From the cell containing the given text, extract its center point as (x, y) coordinate. 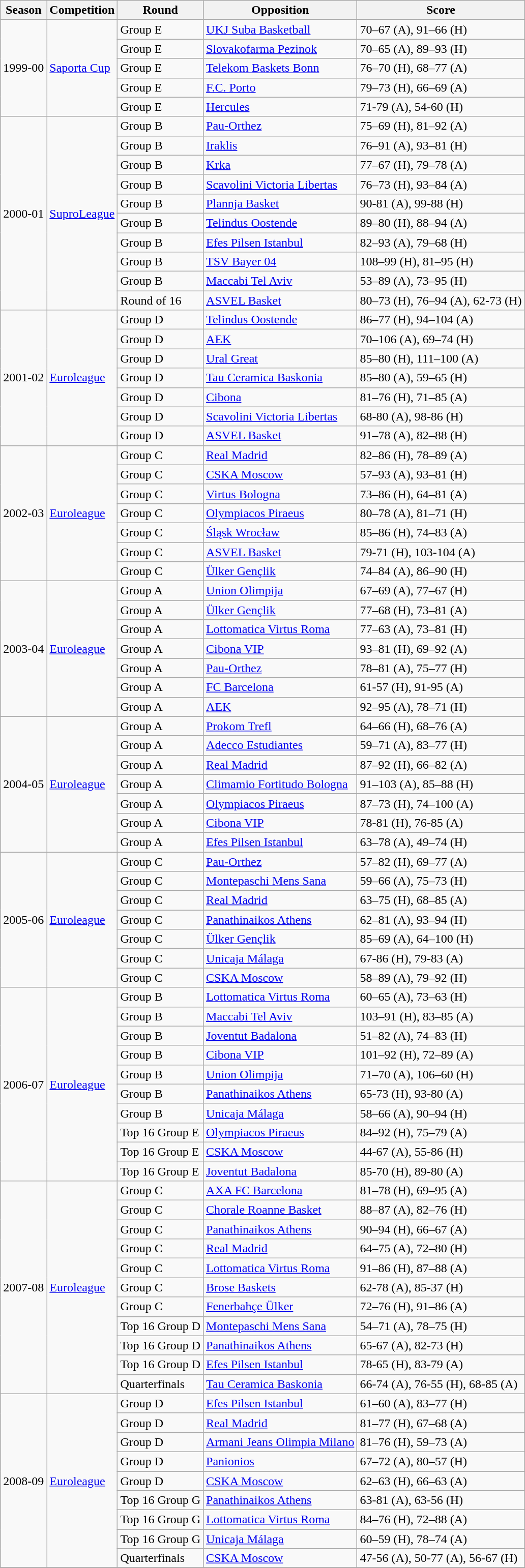
70–65 (A), 89–93 (H) (441, 49)
2000-01 (23, 214)
101–92 (H), 72–89 (A) (441, 1055)
87–73 (H), 74–100 (A) (441, 803)
65-67 (A), 82-73 (H) (441, 1345)
85-70 (H), 89-80 (A) (441, 1171)
70–106 (A), 69–74 (H) (441, 339)
82–93 (A), 79–68 (H) (441, 243)
Season (23, 10)
Śląsk Wrocław (280, 532)
77–63 (A), 73–81 (H) (441, 629)
85–80 (A), 59–65 (H) (441, 378)
67–72 (A), 80–57 (H) (441, 1461)
77–68 (H), 73–81 (A) (441, 610)
54–71 (A), 78–75 (H) (441, 1326)
76–70 (H), 68–77 (A) (441, 68)
2005-06 (23, 920)
64–75 (A), 72–80 (H) (441, 1249)
91–86 (H), 87–88 (A) (441, 1268)
79–73 (H), 66–69 (A) (441, 87)
2006-07 (23, 1084)
Cibona (280, 397)
59–66 (A), 75–73 (H) (441, 881)
77–67 (H), 79–78 (A) (441, 165)
78–81 (A), 75–77 (H) (441, 668)
F.C. Porto (280, 87)
60–59 (H), 78–74 (A) (441, 1539)
Virtus Bologna (280, 494)
68-80 (A), 98-86 (H) (441, 416)
103–91 (H), 83–85 (A) (441, 1016)
57–82 (H), 69–77 (A) (441, 862)
92–95 (A), 78–71 (H) (441, 707)
85–80 (H), 111–100 (A) (441, 358)
91–103 (A), 85–88 (H) (441, 784)
Saporta Cup (82, 68)
Iraklis (280, 145)
76–73 (H), 93–84 (A) (441, 184)
63–78 (A), 49–74 (H) (441, 842)
62–81 (A), 93–94 (H) (441, 920)
84–92 (H), 75–79 (A) (441, 1132)
87–92 (H), 66–82 (A) (441, 765)
62-78 (A), 85-37 (H) (441, 1287)
89–80 (H), 88–94 (A) (441, 223)
67–69 (A), 77–67 (H) (441, 591)
51–82 (A), 74–83 (H) (441, 1036)
Fenerbahçe Ülker (280, 1307)
SuproLeague (82, 214)
81–77 (H), 67–68 (A) (441, 1423)
71-79 (A), 54-60 (H) (441, 107)
Armani Jeans Olimpia Milano (280, 1442)
Competition (82, 10)
Krka (280, 165)
2001-02 (23, 378)
72–76 (H), 91–86 (A) (441, 1307)
58–89 (A), 79–92 (H) (441, 978)
FC Barcelona (280, 687)
76–91 (A), 93–81 (H) (441, 145)
63–75 (H), 68–85 (A) (441, 900)
78-81 (H), 76-85 (A) (441, 823)
Opposition (280, 10)
108–99 (H), 81–95 (H) (441, 262)
63-81 (A), 63-56 (H) (441, 1500)
Prokom Trefl (280, 726)
70–67 (A), 91–66 (H) (441, 29)
78-65 (H), 83-79 (A) (441, 1365)
73–86 (H), 64–81 (A) (441, 494)
80–78 (A), 81–71 (H) (441, 513)
Round of 16 (161, 300)
90-81 (A), 99-88 (H) (441, 203)
1999-00 (23, 68)
88–87 (A), 82–76 (H) (441, 1210)
61–60 (A), 83–77 (H) (441, 1403)
Slovakofarma Pezinok (280, 49)
2002-03 (23, 513)
Climamio Fortitudo Bologna (280, 784)
2007-08 (23, 1287)
44-67 (A), 55-86 (H) (441, 1152)
AXA FC Barcelona (280, 1191)
82–86 (H), 78–89 (A) (441, 455)
74–84 (A), 86–90 (H) (441, 571)
60–65 (A), 73–63 (H) (441, 997)
62–63 (H), 66–63 (A) (441, 1481)
80–73 (H), 76–94 (A), 62-73 (H) (441, 300)
85–69 (A), 64–100 (H) (441, 939)
90–94 (H), 66–67 (A) (441, 1229)
81–76 (H), 59–73 (A) (441, 1442)
Adecco Estudiantes (280, 745)
81–76 (H), 71–85 (A) (441, 397)
Panionios (280, 1461)
Telekom Baskets Bonn (280, 68)
Plannja Basket (280, 203)
TSV Bayer 04 (280, 262)
Chorale Roanne Basket (280, 1210)
79-71 (H), 103-104 (A) (441, 552)
71–70 (A), 106–60 (H) (441, 1074)
75–69 (H), 81–92 (A) (441, 126)
64–66 (H), 68–76 (A) (441, 726)
61-57 (H), 91-95 (A) (441, 687)
Ural Great (280, 358)
47-56 (A), 50-77 (A), 56-67 (H) (441, 1558)
2004-05 (23, 784)
85–86 (H), 74–83 (A) (441, 532)
84–76 (H), 72–88 (A) (441, 1520)
Round (161, 10)
86–77 (H), 94–104 (A) (441, 320)
2008-09 (23, 1481)
Hercules (280, 107)
2003-04 (23, 649)
93–81 (H), 69–92 (A) (441, 649)
58–66 (A), 90–94 (H) (441, 1113)
66-74 (A), 76-55 (H), 68-85 (A) (441, 1384)
65-73 (H), 93-80 (A) (441, 1094)
Brose Baskets (280, 1287)
67-86 (H), 79-83 (A) (441, 958)
81–78 (H), 69–95 (A) (441, 1191)
57–93 (A), 93–81 (H) (441, 474)
UKJ Suba Basketball (280, 29)
91–78 (A), 82–88 (H) (441, 436)
59–71 (A), 83–77 (H) (441, 745)
53–89 (A), 73–95 (H) (441, 281)
Score (441, 10)
